Detect which cell encompasses the target text, then output its (X, Y) center coordinate. 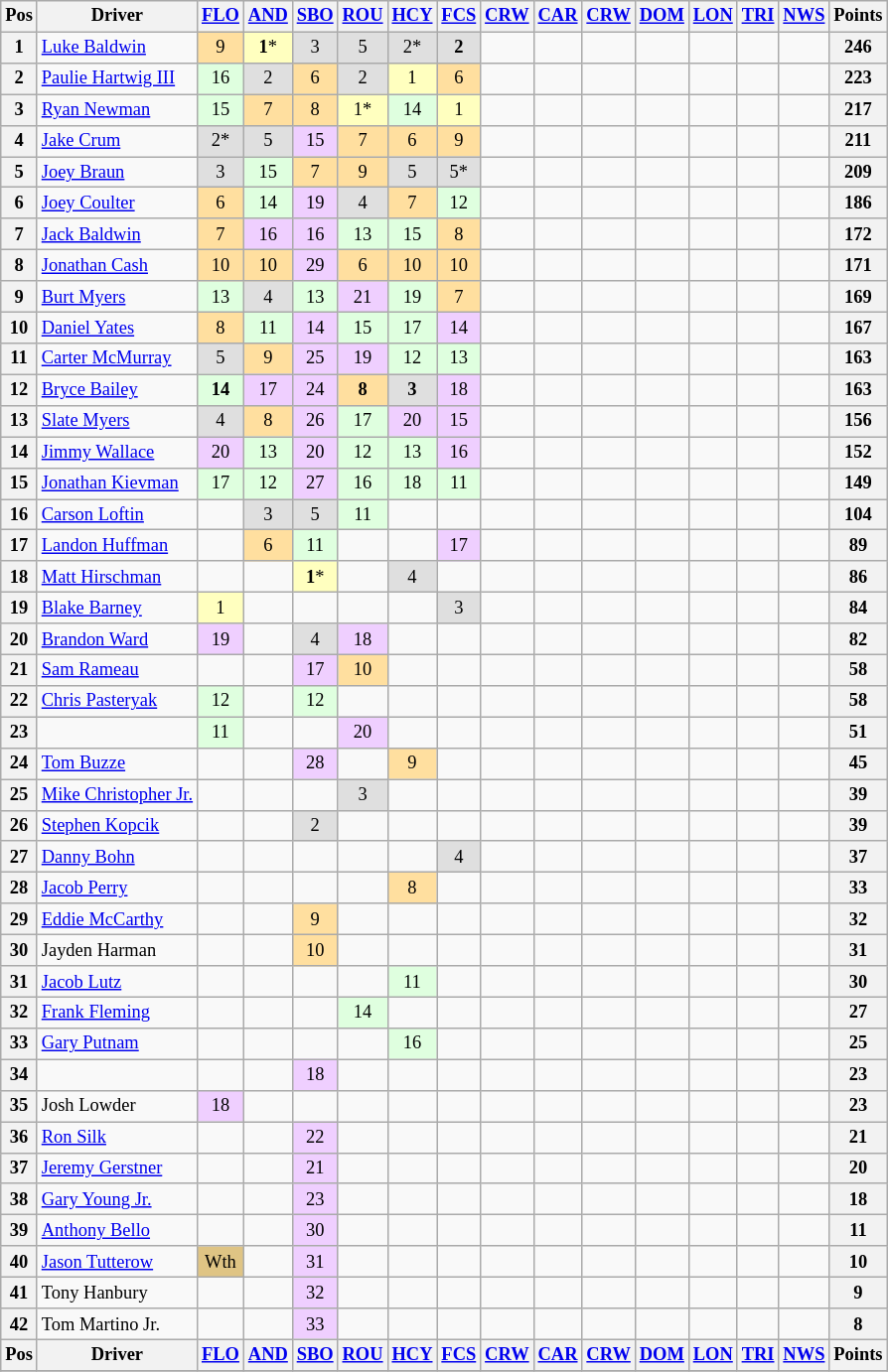
Anthony Bello (117, 1231)
Daniel Yates (117, 328)
42 (20, 1324)
Tom Martino Jr. (117, 1324)
89 (858, 546)
Tony Hanbury (117, 1293)
Tom Buzze (117, 764)
Bryce Bailey (117, 389)
Jack Baldwin (117, 234)
172 (858, 234)
Frank Fleming (117, 1013)
Sam Rameau (117, 671)
209 (858, 173)
Luke Baldwin (117, 48)
186 (858, 203)
211 (858, 141)
246 (858, 48)
84 (858, 608)
Landon Huffman (117, 546)
82 (858, 639)
5* (459, 173)
Chris Pasteryak (117, 701)
51 (858, 733)
223 (858, 79)
156 (858, 421)
104 (858, 514)
Joey Braun (117, 173)
Joey Coulter (117, 203)
169 (858, 296)
Jeremy Gerstner (117, 1167)
36 (20, 1138)
40 (20, 1261)
Jake Crum (117, 141)
Josh Lowder (117, 1106)
Paulie Hartwig III (117, 79)
171 (858, 266)
Eddie McCarthy (117, 919)
Gary Putnam (117, 1044)
217 (858, 109)
Ron Silk (117, 1138)
Gary Young Jr. (117, 1199)
Jayden Harman (117, 951)
Jacob Lutz (117, 981)
Brandon Ward (117, 639)
Ryan Newman (117, 109)
Jimmy Wallace (117, 453)
38 (20, 1199)
34 (20, 1074)
Mike Christopher Jr. (117, 794)
Wth (221, 1261)
45 (858, 764)
152 (858, 453)
Jonathan Kievman (117, 482)
Stephen Kopcik (117, 826)
41 (20, 1293)
86 (858, 578)
149 (858, 482)
35 (20, 1106)
Danny Bohn (117, 858)
Jacob Perry (117, 888)
Carson Loftin (117, 514)
Jason Tutterow (117, 1261)
Blake Barney (117, 608)
Slate Myers (117, 421)
Jonathan Cash (117, 266)
Matt Hirschman (117, 578)
Burt Myers (117, 296)
Carter McMurray (117, 359)
167 (858, 328)
